Find where the given text appears and provide that cell's center as [X, Y] coordinate. 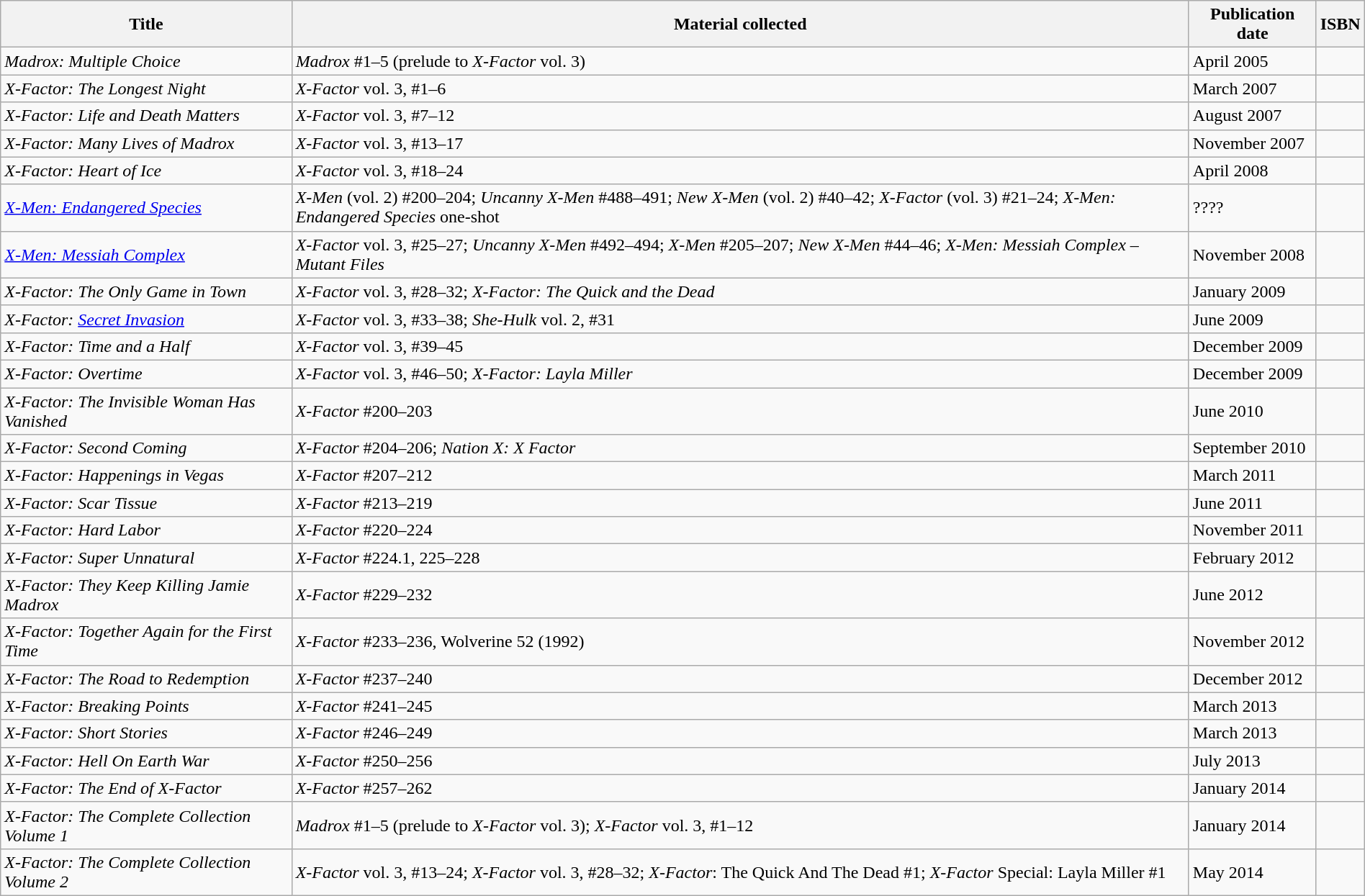
X-Factor #213–219 [740, 503]
January 2009 [1253, 291]
X-Factor: Time and a Half [146, 346]
X-Men (vol. 2) #200–204; Uncanny X-Men #488–491; New X-Men (vol. 2) #40–42; X-Factor (vol. 3) #21–24; X-Men: Endangered Species one-shot [740, 207]
X-Factor #257–262 [740, 788]
X-Factor vol. 3, #33–38; She-Hulk vol. 2, #31 [740, 319]
???? [1253, 207]
X-Factor: Hell On Earth War [146, 761]
X-Factor vol. 3, #18–24 [740, 171]
X-Factor: Breaking Points [146, 706]
Madrox: Multiple Choice [146, 61]
X-Men: Messiah Complex [146, 255]
X-Factor: Scar Tissue [146, 503]
X-Factor: The Complete Collection Volume 2 [146, 872]
X-Factor: Together Again for the First Time [146, 642]
May 2014 [1253, 872]
X-Factor #220–224 [740, 530]
X-Factor: Overtime [146, 374]
August 2007 [1253, 116]
November 2012 [1253, 642]
X-Factor #207–212 [740, 476]
X-Factor: The Longest Night [146, 89]
X-Factor #246–249 [740, 733]
X-Factor: They Keep Killing Jamie Madrox [146, 594]
X-Factor #233–236, Wolverine 52 (1992) [740, 642]
X-Factor #241–245 [740, 706]
Madrox #1–5 (prelude to X-Factor vol. 3); X-Factor vol. 3, #1–12 [740, 825]
June 2010 [1253, 410]
X-Factor: Many Lives of Madrox [146, 143]
X-Factor #224.1, 225–228 [740, 558]
X-Factor #237–240 [740, 679]
June 2011 [1253, 503]
November 2011 [1253, 530]
X-Factor vol. 3, #25–27; Uncanny X-Men #492–494; X-Men #205–207; New X-Men #44–46; X-Men: Messiah Complex – Mutant Files [740, 255]
X-Factor: Life and Death Matters [146, 116]
X-Factor: Heart of Ice [146, 171]
ISBN [1341, 24]
November 2008 [1253, 255]
X-Factor: Hard Labor [146, 530]
X-Factor: Super Unnatural [146, 558]
November 2007 [1253, 143]
X-Factor vol. 3, #13–24; X-Factor vol. 3, #28–32; X-Factor: The Quick And The Dead #1; X-Factor Special: Layla Miller #1 [740, 872]
X-Factor vol. 3, #1–6 [740, 89]
X-Factor: Short Stories [146, 733]
X-Factor #250–256 [740, 761]
June 2009 [1253, 319]
September 2010 [1253, 448]
X-Factor #204–206; Nation X: X Factor [740, 448]
April 2005 [1253, 61]
July 2013 [1253, 761]
X-Factor: Happenings in Vegas [146, 476]
X-Factor: Second Coming [146, 448]
X-Factor vol. 3, #28–32; X-Factor: The Quick and the Dead [740, 291]
Title [146, 24]
December 2012 [1253, 679]
X-Men: Endangered Species [146, 207]
X-Factor: The Road to Redemption [146, 679]
X-Factor vol. 3, #7–12 [740, 116]
April 2008 [1253, 171]
X-Factor: Secret Invasion [146, 319]
June 2012 [1253, 594]
X-Factor: The Invisible Woman Has Vanished [146, 410]
March 2011 [1253, 476]
February 2012 [1253, 558]
X-Factor vol. 3, #39–45 [740, 346]
Material collected [740, 24]
X-Factor #229–232 [740, 594]
X-Factor: The Only Game in Town [146, 291]
X-Factor vol. 3, #13–17 [740, 143]
Publication date [1253, 24]
Madrox #1–5 (prelude to X-Factor vol. 3) [740, 61]
X-Factor #200–203 [740, 410]
X-Factor: The End of X-Factor [146, 788]
X-Factor: The Complete Collection Volume 1 [146, 825]
X-Factor vol. 3, #46–50; X-Factor: Layla Miller [740, 374]
March 2007 [1253, 89]
